Scan for the cell matching the given text and deliver its [X, Y] coordinate at center. 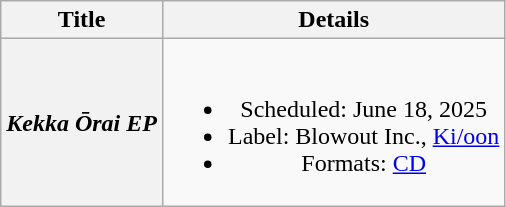
Title [82, 20]
Kekka Ōrai EP [82, 122]
Scheduled: June 18, 2025Label: Blowout Inc., Ki/oonFormats: CD [333, 122]
Details [333, 20]
